Search for the cell housing the specified text and yield its [x, y] center coordinate. 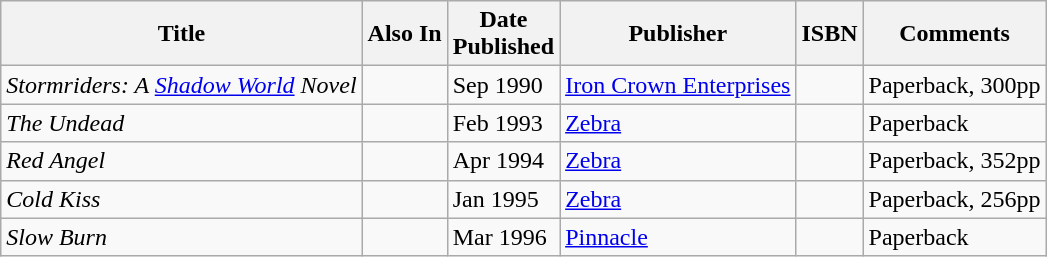
DatePublished [503, 34]
Mar 1996 [503, 237]
Comments [954, 34]
Also In [404, 34]
Cold Kiss [182, 199]
Slow Burn [182, 237]
Publisher [678, 34]
Paperback, 300pp [954, 85]
Apr 1994 [503, 161]
Title [182, 34]
Red Angel [182, 161]
The Undead [182, 123]
Paperback, 256pp [954, 199]
Pinnacle [678, 237]
Feb 1993 [503, 123]
Paperback, 352pp [954, 161]
Sep 1990 [503, 85]
Iron Crown Enterprises [678, 85]
Stormriders: A Shadow World Novel [182, 85]
ISBN [830, 34]
Jan 1995 [503, 199]
